Locate the cell with the specified text and output its [x, y] center coordinate. 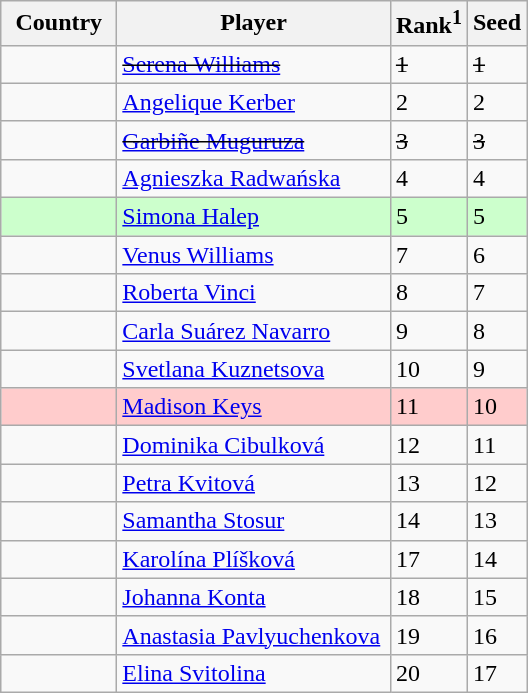
Roberta Vinci [254, 293]
Agnieszka Radwańska [254, 178]
Simona Halep [254, 217]
Elina Svitolina [254, 673]
Player [254, 24]
15 [496, 597]
Rank1 [428, 24]
Petra Kvitová [254, 483]
Karolína Plíšková [254, 559]
Samantha Stosur [254, 521]
Svetlana Kuznetsova [254, 369]
6 [496, 255]
16 [496, 635]
Johanna Konta [254, 597]
Angelique Kerber [254, 102]
18 [428, 597]
19 [428, 635]
Anastasia Pavlyuchenkova [254, 635]
Carla Suárez Navarro [254, 331]
Garbiñe Muguruza [254, 140]
Madison Keys [254, 407]
Country [59, 24]
Dominika Cibulková [254, 445]
Venus Williams [254, 255]
Seed [496, 24]
20 [428, 673]
Serena Williams [254, 64]
